Identify which cell holds the provided text, then report its (x, y) central coordinate. 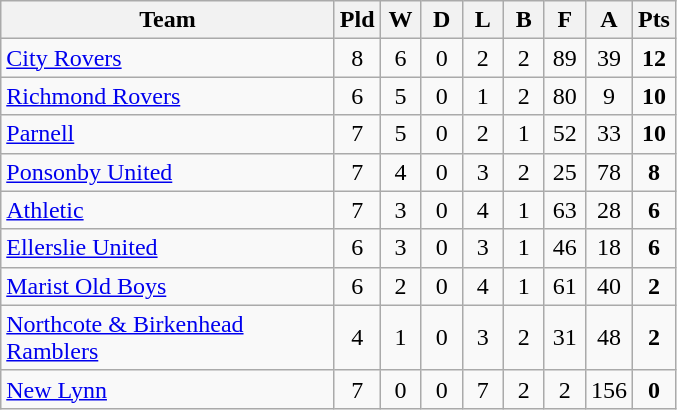
39 (608, 58)
Richmond Rovers (168, 96)
L (482, 20)
46 (564, 248)
18 (608, 248)
A (608, 20)
Team (168, 20)
78 (608, 172)
40 (608, 286)
F (564, 20)
New Lynn (168, 389)
Parnell (168, 134)
61 (564, 286)
48 (608, 338)
W (400, 20)
12 (654, 58)
25 (564, 172)
33 (608, 134)
Ponsonby United (168, 172)
9 (608, 96)
Athletic (168, 210)
D (442, 20)
Northcote & Birkenhead Ramblers (168, 338)
Pld (357, 20)
31 (564, 338)
28 (608, 210)
Marist Old Boys (168, 286)
Pts (654, 20)
89 (564, 58)
Ellerslie United (168, 248)
City Rovers (168, 58)
B (524, 20)
52 (564, 134)
156 (608, 389)
80 (564, 96)
63 (564, 210)
